Search for the cell housing the specified text and yield its (X, Y) center coordinate. 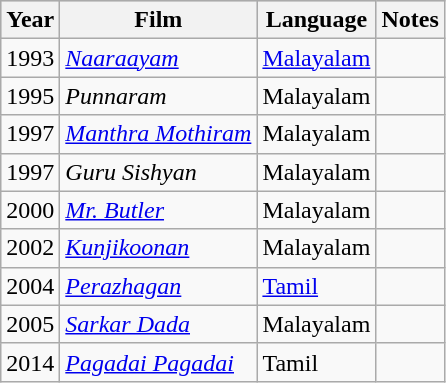
Guru Sishyan (158, 172)
1993 (30, 58)
2004 (30, 286)
2002 (30, 248)
Punnaram (158, 96)
1995 (30, 96)
Kunjikoonan (158, 248)
2000 (30, 210)
Sarkar Dada (158, 324)
2014 (30, 362)
Notes (410, 20)
Pagadai Pagadai (158, 362)
Film (158, 20)
Mr. Butler (158, 210)
2005 (30, 324)
Year (30, 20)
Perazhagan (158, 286)
Manthra Mothiram (158, 134)
Naaraayam (158, 58)
Language (316, 20)
